Provide the [X, Y] coordinate of the cell's center where the given text is located.  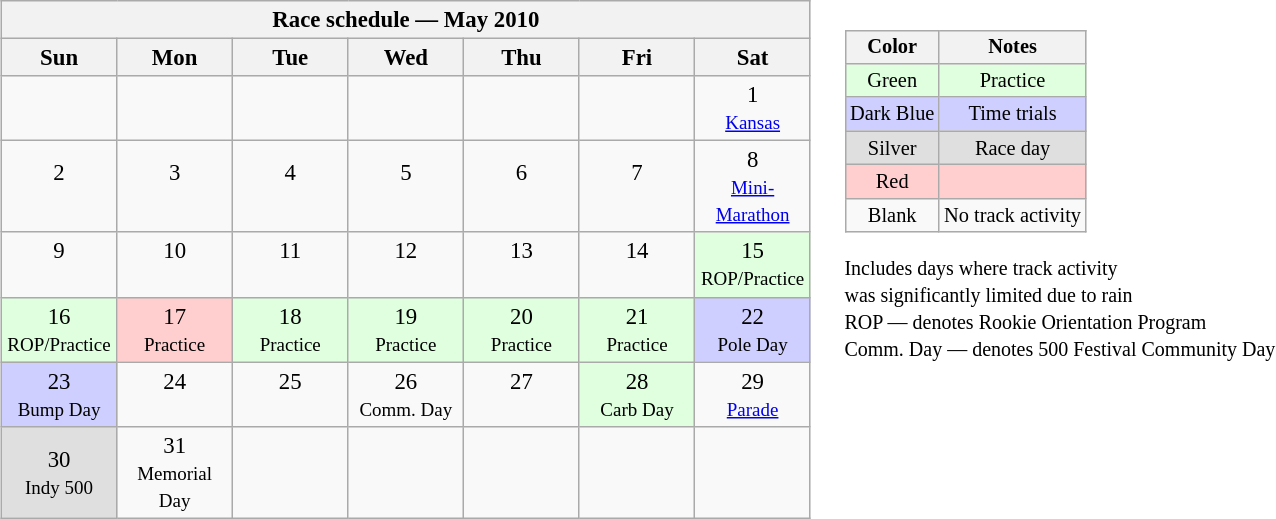
Mon [175, 58]
11 [290, 264]
No track activity [1012, 215]
31Memorial Day [175, 472]
25 [290, 394]
27 [522, 394]
1Kansas [753, 108]
17Practice [175, 330]
Time trials [1012, 114]
29Parade [753, 394]
Color [892, 47]
Race schedule — May 2010 [406, 20]
24 [175, 394]
12 [406, 264]
Dark Blue [892, 114]
Notes [1012, 47]
Red [892, 182]
15ROP/Practice [753, 264]
19Practice [406, 330]
23Bump Day [59, 394]
21Practice [637, 330]
Green [892, 81]
Wed [406, 58]
10 [175, 264]
Blank [892, 215]
Sat [753, 58]
3 [175, 187]
13 [522, 264]
2 [59, 187]
Tue [290, 58]
5 [406, 187]
22Pole Day [753, 330]
8Mini-Marathon [753, 187]
4 [290, 187]
Practice [1012, 81]
16ROP/Practice [59, 330]
9 [59, 264]
Thu [522, 58]
26Comm. Day [406, 394]
30Indy 500 [59, 472]
18Practice [290, 330]
Race day [1012, 148]
7 [637, 187]
6 [522, 187]
Fri [637, 58]
Silver [892, 148]
14 [637, 264]
Sun [59, 58]
28Carb Day [637, 394]
20Practice [522, 330]
